Identify which cell holds the provided text, then report its [X, Y] central coordinate. 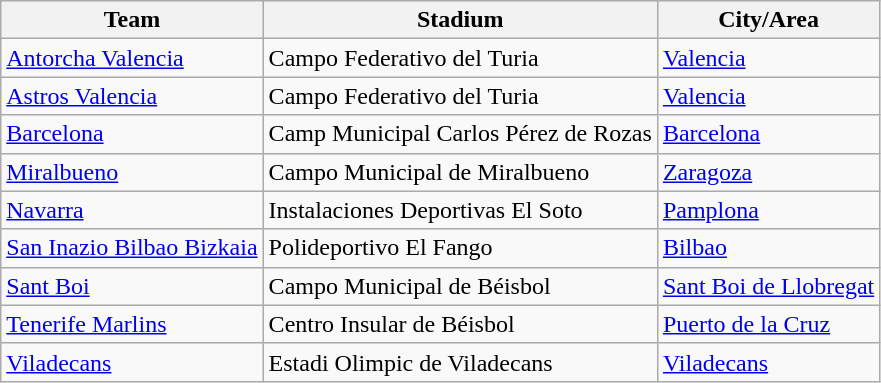
Antorcha Valencia [132, 58]
Navarra [132, 210]
Tenerife Marlins [132, 324]
San Inazio Bilbao Bizkaia [132, 248]
Bilbao [768, 248]
Polideportivo El Fango [460, 248]
Puerto de la Cruz [768, 324]
Estadi Olimpic de Viladecans [460, 362]
Stadium [460, 20]
Pamplona [768, 210]
Instalaciones Deportivas El Soto [460, 210]
Astros Valencia [132, 96]
Sant Boi [132, 286]
Zaragoza [768, 172]
Camp Municipal Carlos Pérez de Rozas [460, 134]
Campo Municipal de Béisbol [460, 286]
City/Area [768, 20]
Centro Insular de Béisbol [460, 324]
Team [132, 20]
Miralbueno [132, 172]
Sant Boi de Llobregat [768, 286]
Campo Municipal de Miralbueno [460, 172]
